Extract the (X, Y) coordinate from the center of the cell holding the provided text.  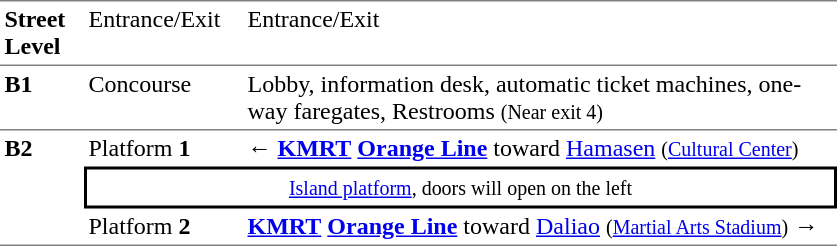
Island platform, doors will open on the left (460, 187)
B1 (42, 98)
Lobby, information desk, automatic ticket machines, one-way faregates, Restrooms (Near exit 4) (540, 98)
← KMRT Orange Line toward Hamasen (Cultural Center) (540, 148)
Platform 2 (164, 227)
KMRT Orange Line toward Daliao (Martial Arts Stadium) → (540, 227)
B2 (42, 188)
Platform 1 (164, 148)
Street Level (42, 33)
Concourse (164, 98)
